Determine the [x, y] coordinate at the center of the cell enclosing the given text.  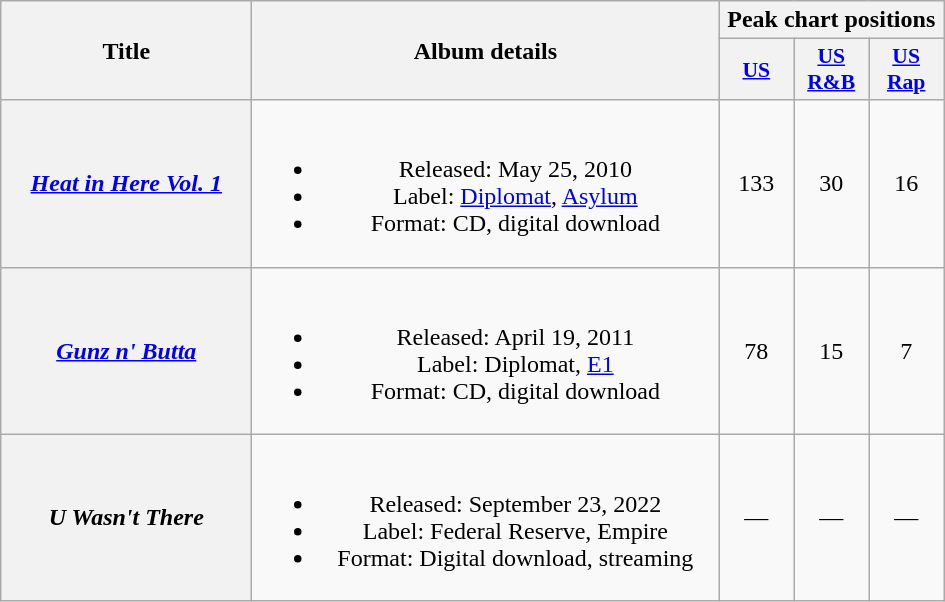
U Wasn't There [126, 518]
Released: September 23, 2022Label: Federal Reserve, EmpireFormat: Digital download, streaming [486, 518]
30 [832, 184]
Peak chart positions [832, 20]
Released: April 19, 2011Label: Diplomat, E1Format: CD, digital download [486, 350]
US [756, 70]
16 [906, 184]
US Rap [906, 70]
Heat in Here Vol. 1 [126, 184]
78 [756, 350]
US R&B [832, 70]
Album details [486, 50]
15 [832, 350]
Title [126, 50]
Released: May 25, 2010Label: Diplomat, AsylumFormat: CD, digital download [486, 184]
133 [756, 184]
7 [906, 350]
Gunz n' Butta [126, 350]
